Detect which cell encompasses the target text, then output its [X, Y] center coordinate. 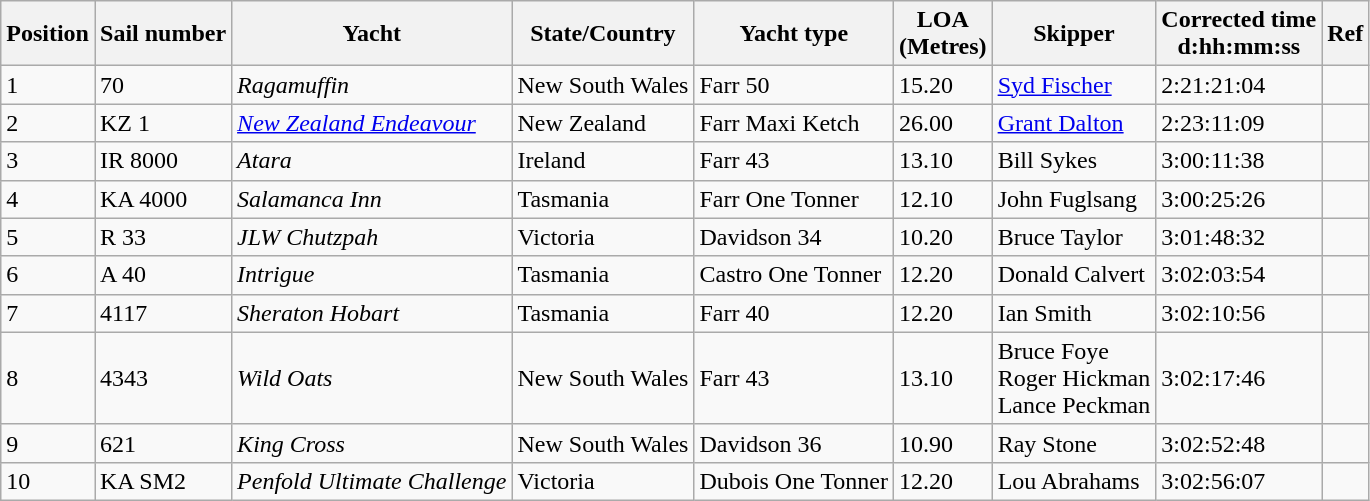
3:01:48:32 [1239, 237]
New Zealand [603, 123]
A 40 [162, 275]
3:00:11:38 [1239, 161]
Farr 50 [794, 85]
4 [48, 199]
Sheraton Hobart [372, 313]
Sail number [162, 34]
IR 8000 [162, 161]
Syd Fischer [1074, 85]
LOA (Metres) [944, 34]
Farr 40 [794, 313]
KZ 1 [162, 123]
Castro One Tonner [794, 275]
Penfold Ultimate Challenge [372, 481]
8 [48, 378]
Intrigue [372, 275]
5 [48, 237]
1 [48, 85]
3:00:25:26 [1239, 199]
Davidson 36 [794, 443]
Ireland [603, 161]
New Zealand Endeavour [372, 123]
King Cross [372, 443]
Ragamuffin [372, 85]
Ray Stone [1074, 443]
3:02:52:48 [1239, 443]
3:02:56:07 [1239, 481]
John Fuglsang [1074, 199]
Farr One Tonner [794, 199]
15.20 [944, 85]
2:21:21:04 [1239, 85]
Davidson 34 [794, 237]
Farr Maxi Ketch [794, 123]
Grant Dalton [1074, 123]
3:02:10:56 [1239, 313]
6 [48, 275]
4117 [162, 313]
Corrected time d:hh:mm:ss [1239, 34]
4343 [162, 378]
Ian Smith [1074, 313]
Bruce Taylor [1074, 237]
3:02:03:54 [1239, 275]
Lou Abrahams [1074, 481]
2:23:11:09 [1239, 123]
R 33 [162, 237]
Donald Calvert [1074, 275]
Position [48, 34]
Yacht [372, 34]
KA 4000 [162, 199]
JLW Chutzpah [372, 237]
KA SM2 [162, 481]
Wild Oats [372, 378]
10.90 [944, 443]
10 [48, 481]
621 [162, 443]
3 [48, 161]
Salamanca Inn [372, 199]
7 [48, 313]
Dubois One Tonner [794, 481]
12.10 [944, 199]
9 [48, 443]
26.00 [944, 123]
70 [162, 85]
2 [48, 123]
Yacht type [794, 34]
Atara [372, 161]
Skipper [1074, 34]
State/Country [603, 34]
Ref [1346, 34]
3:02:17:46 [1239, 378]
10.20 [944, 237]
Bruce Foye Roger Hickman Lance Peckman [1074, 378]
Bill Sykes [1074, 161]
